Detect which cell encompasses the target text, then output its (X, Y) center coordinate. 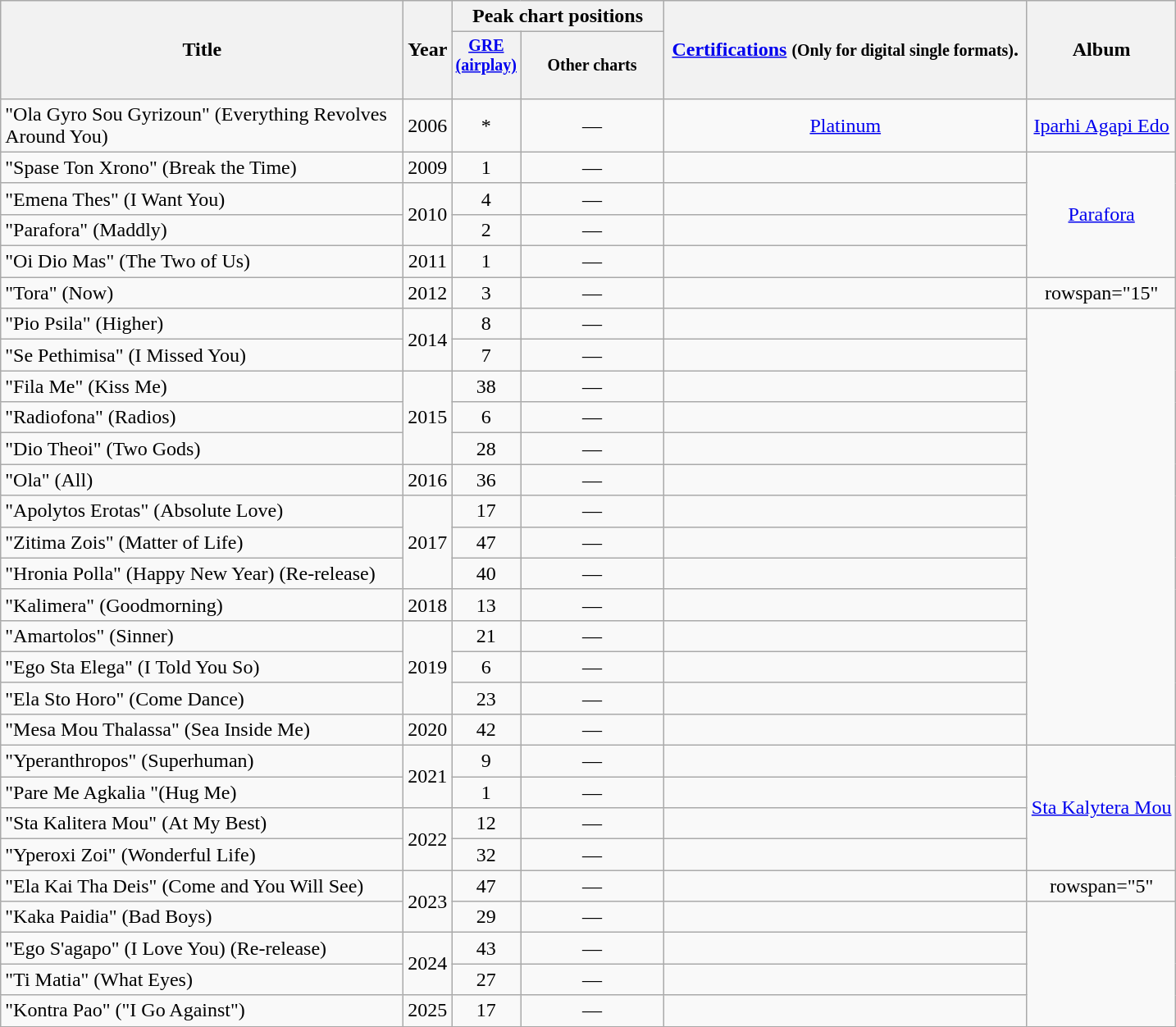
"Radiofona" (Radios) (202, 418)
2012 (428, 293)
"Dio Theoi" (Two Gods) (202, 449)
Platinum (845, 125)
36 (486, 480)
2019 (428, 667)
rowspan="5" (1101, 886)
2011 (428, 262)
2022 (428, 839)
"Yperoxi Zoi" (Wonderful Life) (202, 855)
2006 (428, 125)
"Tora" (Now) (202, 293)
Iparhi Agapi Edo (1101, 125)
"Hronia Polla" (Happy New Year) (Re-release) (202, 573)
"Ti Matia" (What Eyes) (202, 979)
2016 (428, 480)
Title (202, 50)
"Ego S'agapo" (I Love You) (Re-release) (202, 948)
Parafora (1101, 214)
Certifications (Only for digital single formats). (845, 50)
7 (486, 355)
42 (486, 729)
29 (486, 917)
28 (486, 449)
2018 (428, 605)
"Pare Me Agkalia "(Hug Me) (202, 792)
2025 (428, 1011)
"Apolytos Erotas" (Absolute Love) (202, 511)
2014 (428, 340)
43 (486, 948)
"Spase Ton Xrono" (Break the Time) (202, 167)
Peak chart positions (558, 16)
"Se Pethimisa" (I Missed You) (202, 355)
21 (486, 636)
rowspan="15" (1101, 293)
8 (486, 324)
"Zitima Zois" (Matter of Life) (202, 542)
"Emena Thes" (I Want You) (202, 199)
Sta Kalytera Mou (1101, 808)
2024 (428, 964)
"Kalimera" (Goodmorning) (202, 605)
"Yperanthropos" (Superhuman) (202, 761)
2021 (428, 777)
"Mesa Mou Thalassa" (Sea Inside Me) (202, 729)
"Sta Kalitera Mou" (At My Best) (202, 824)
40 (486, 573)
2015 (428, 418)
2020 (428, 729)
9 (486, 761)
13 (486, 605)
"Kaka Paidia" (Bad Boys) (202, 917)
"Oi Dio Mas" (The Two of Us) (202, 262)
"Parafora" (Maddly) (202, 230)
* (486, 125)
2010 (428, 214)
"Kontra Pao" ("I Go Against") (202, 1011)
Other charts (592, 66)
2009 (428, 167)
Album (1101, 50)
"Ola Gyro Sou Gyrizoun" (Everything Revolves Around You) (202, 125)
2017 (428, 542)
12 (486, 824)
"Amartolos" (Sinner) (202, 636)
Year (428, 50)
2023 (428, 901)
"Fila Me" (Kiss Me) (202, 386)
"Ola" (All) (202, 480)
"Ela Sto Horo" (Come Dance) (202, 698)
27 (486, 979)
"Ela Kai Tha Deis" (Come and You Will See) (202, 886)
"Pio Psila" (Higher) (202, 324)
23 (486, 698)
4 (486, 199)
GRE(airplay) (486, 66)
38 (486, 386)
2 (486, 230)
32 (486, 855)
"Ego Sta Elega" (I Told You So) (202, 667)
3 (486, 293)
